Scan for the cell matching the given text and deliver its (X, Y) coordinate at center. 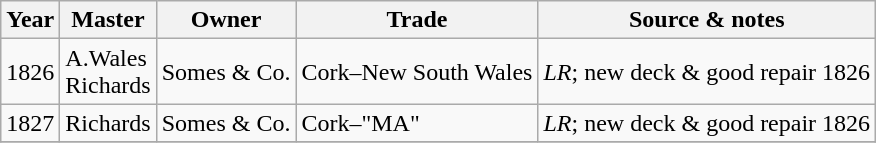
Trade (417, 20)
1827 (30, 123)
A.WalesRichards (108, 72)
Cork–"MA" (417, 123)
Master (108, 20)
Year (30, 20)
1826 (30, 72)
Cork–New South Wales (417, 72)
Richards (108, 123)
Source & notes (707, 20)
Owner (226, 20)
